Search for the cell housing the specified text and yield its (x, y) center coordinate. 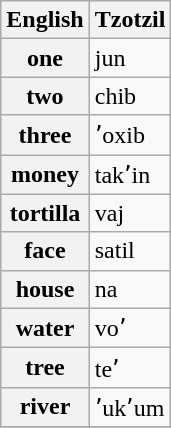
chib (130, 96)
vaj (130, 213)
face (45, 251)
money (45, 174)
satil (130, 251)
ʼukʼum (130, 407)
voʼ (130, 328)
house (45, 289)
two (45, 96)
tree (45, 368)
takʼin (130, 174)
three (45, 135)
na (130, 289)
ʼoxib (130, 135)
jun (130, 58)
one (45, 58)
water (45, 328)
tortilla (45, 213)
teʼ (130, 368)
Tzotzil (130, 20)
river (45, 407)
English (45, 20)
